Scan for the cell matching the given text and deliver its (X, Y) coordinate at center. 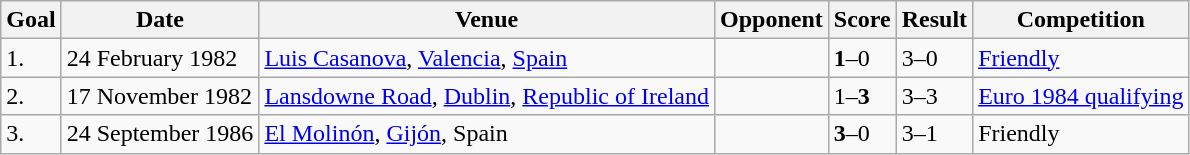
Euro 1984 qualifying (1081, 96)
El Molinón, Gijón, Spain (487, 134)
Score (862, 20)
Venue (487, 20)
Opponent (771, 20)
2. (31, 96)
1–3 (862, 96)
Luis Casanova, Valencia, Spain (487, 58)
Result (934, 20)
Lansdowne Road, Dublin, Republic of Ireland (487, 96)
24 February 1982 (160, 58)
Goal (31, 20)
24 September 1986 (160, 134)
1–0 (862, 58)
17 November 1982 (160, 96)
Date (160, 20)
3–1 (934, 134)
1. (31, 58)
3–3 (934, 96)
3. (31, 134)
Competition (1081, 20)
